Identify which cell holds the provided text, then report its [x, y] central coordinate. 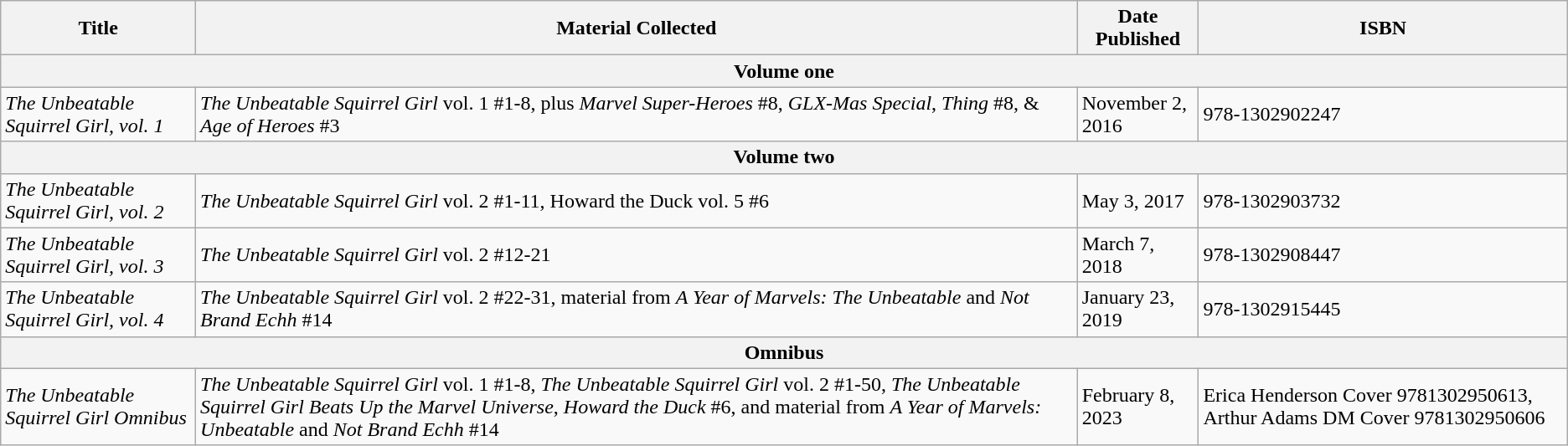
The Unbeatable Squirrel Girl Omnibus [99, 407]
May 3, 2017 [1137, 201]
978-1302915445 [1383, 310]
978-1302902247 [1383, 114]
The Unbeatable Squirrel Girl vol. 1 #1-8, plus Marvel Super-Heroes #8, GLX-Mas Special, Thing #8, & Age of Heroes #3 [637, 114]
November 2, 2016 [1137, 114]
The Unbeatable Squirrel Girl, vol. 1 [99, 114]
The Unbeatable Squirrel Girl, vol. 4 [99, 310]
Material Collected [637, 28]
Date Published [1137, 28]
978-1302908447 [1383, 254]
The Unbeatable Squirrel Girl vol. 2 #12-21 [637, 254]
Volume two [784, 157]
The Unbeatable Squirrel Girl, vol. 2 [99, 201]
Omnibus [784, 352]
March 7, 2018 [1137, 254]
January 23, 2019 [1137, 310]
978-1302903732 [1383, 201]
Erica Henderson Cover 9781302950613, Arthur Adams DM Cover 9781302950606 [1383, 407]
Volume one [784, 71]
The Unbeatable Squirrel Girl, vol. 3 [99, 254]
Title [99, 28]
ISBN [1383, 28]
The Unbeatable Squirrel Girl vol. 2 #1-11, Howard the Duck vol. 5 #6 [637, 201]
February 8, 2023 [1137, 407]
The Unbeatable Squirrel Girl vol. 2 #22-31, material from A Year of Marvels: The Unbeatable and Not Brand Echh #14 [637, 310]
